From the cell containing the given text, extract its center point as (x, y) coordinate. 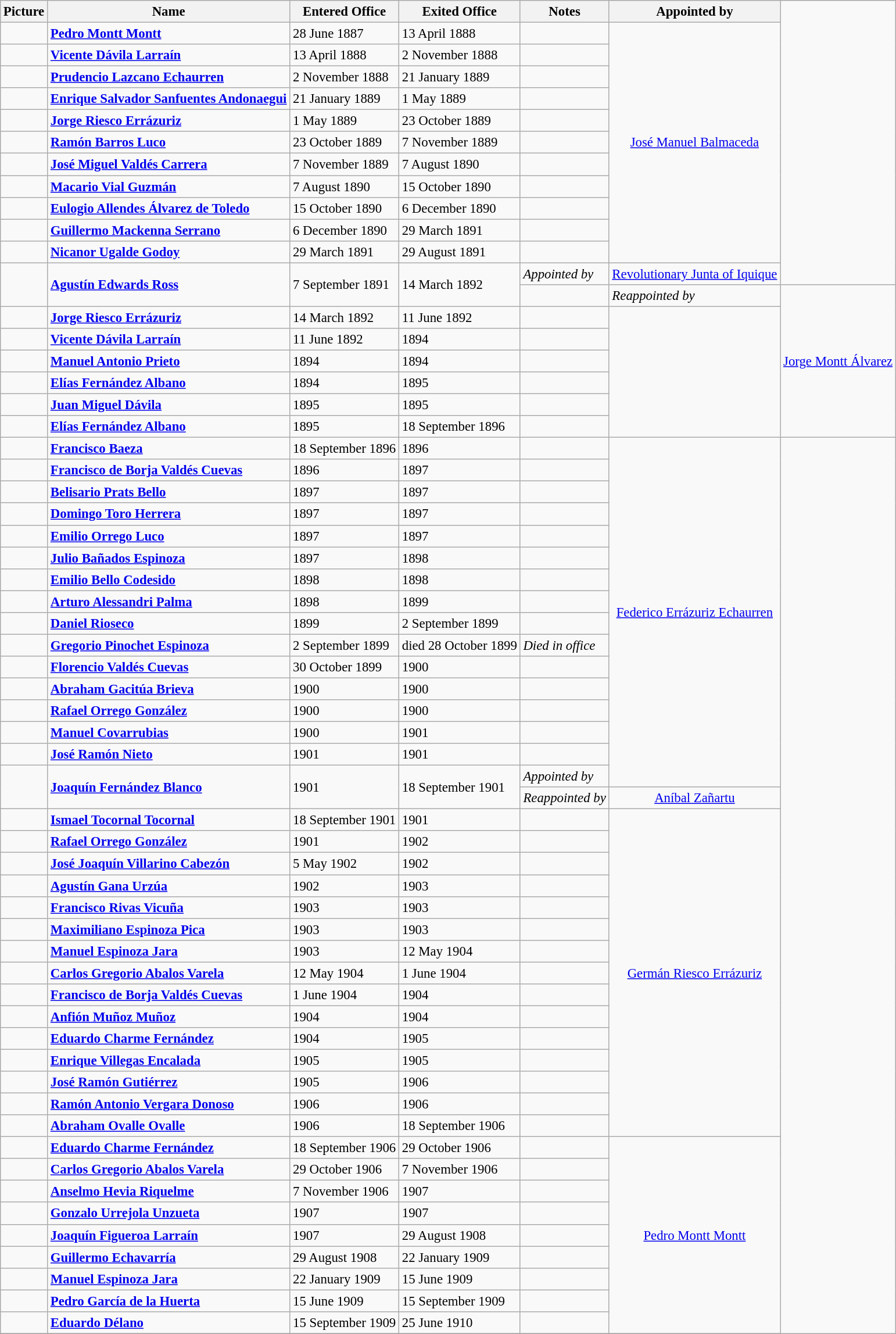
Germán Riesco Errázuriz (695, 973)
Ramón Barros Luco (169, 142)
Abraham Ovalle Ovalle (169, 1126)
Macario Vial Guzmán (169, 187)
José Ramón Gutiérrez (169, 1082)
Emilio Bello Codesido (169, 580)
Belisario Prats Bello (169, 492)
Picture (24, 12)
Guillermo Echavarría (169, 1257)
Eulogio Allendes Álvarez de Toledo (169, 208)
Ramón Antonio Vergara Donoso (169, 1104)
Francisco Rivas Vicuña (169, 907)
Manuel Antonio Prieto (169, 361)
Gregorio Pinochet Espinoza (169, 645)
Anselmo Hevia Riquelme (169, 1192)
Enrique Villegas Encalada (169, 1060)
Florencio Valdés Cuevas (169, 667)
Julio Bañados Espinoza (169, 558)
Maximiliano Espinoza Pica (169, 929)
25 June 1910 (459, 1323)
Guillermo Mackenna Serrano (169, 230)
Abraham Gacitúa Brieva (169, 689)
Notes (565, 12)
Agustín Edwards Ross (169, 285)
Died in office (565, 645)
Agustín Gana Urzúa (169, 886)
Arturo Alessandri Palma (169, 602)
7 September 1891 (345, 285)
Prudencio Lazcano Echaurren (169, 77)
Domingo Toro Herrera (169, 514)
Juan Miguel Dávila (169, 405)
Francisco Baeza (169, 449)
died 28 October 1899 (459, 645)
Pedro García de la Huerta (169, 1301)
Aníbal Zañartu (695, 798)
Revolutionary Junta of Iquique (695, 274)
José Miguel Valdés Carrera (169, 164)
Emilio Orrego Luco (169, 536)
Enrique Salvador Sanfuentes Andonaegui (169, 99)
30 October 1899 (345, 667)
Joaquín Fernández Blanco (169, 787)
José Joaquín Villarino Cabezón (169, 864)
José Manuel Balmaceda (695, 143)
28 June 1887 (345, 34)
Anfión Muñoz Muñoz (169, 1017)
Federico Errázuriz Echaurren (695, 613)
Manuel Covarrubias (169, 733)
Ismael Tocornal Tocornal (169, 820)
Gonzalo Urrejola Unzueta (169, 1214)
José Ramón Nieto (169, 754)
5 May 1902 (345, 864)
Joaquín Figueroa Larraín (169, 1235)
Jorge Montt Álvarez (838, 362)
Exited Office (459, 12)
Nicanor Ugalde Godoy (169, 252)
29 August 1891 (459, 252)
Entered Office (345, 12)
Eduardo Délano (169, 1323)
Name (169, 12)
Daniel Rioseco (169, 624)
